Search for the cell housing the specified text and yield its [X, Y] center coordinate. 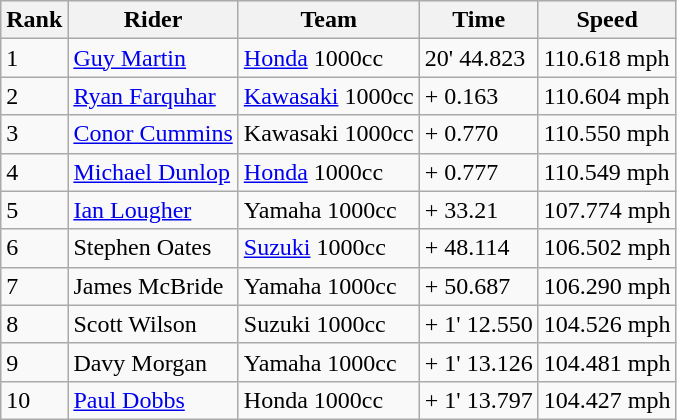
Rank [34, 20]
106.290 mph [607, 286]
Stephen Oates [153, 248]
+ 0.777 [478, 172]
2 [34, 96]
+ 1' 13.797 [478, 400]
9 [34, 362]
107.774 mph [607, 210]
104.481 mph [607, 362]
Guy Martin [153, 58]
110.550 mph [607, 134]
104.526 mph [607, 324]
Team [328, 20]
+ 0.163 [478, 96]
+ 50.687 [478, 286]
+ 1' 13.126 [478, 362]
7 [34, 286]
Davy Morgan [153, 362]
Paul Dobbs [153, 400]
Ryan Farquhar [153, 96]
20' 44.823 [478, 58]
+ 1' 12.550 [478, 324]
Speed [607, 20]
10 [34, 400]
Rider [153, 20]
Conor Cummins [153, 134]
Michael Dunlop [153, 172]
5 [34, 210]
+ 33.21 [478, 210]
Time [478, 20]
110.618 mph [607, 58]
110.604 mph [607, 96]
+ 48.114 [478, 248]
6 [34, 248]
Scott Wilson [153, 324]
James McBride [153, 286]
110.549 mph [607, 172]
+ 0.770 [478, 134]
104.427 mph [607, 400]
106.502 mph [607, 248]
3 [34, 134]
Ian Lougher [153, 210]
8 [34, 324]
4 [34, 172]
1 [34, 58]
